Find where the given text appears and provide that cell's center as (x, y) coordinate. 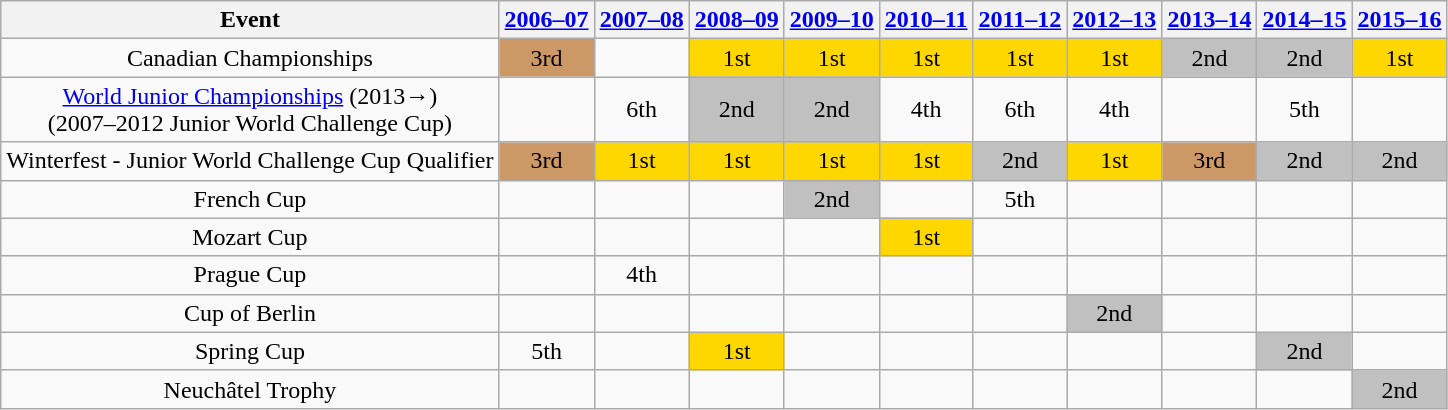
World Junior Championships (2013→)(2007–2012 Junior World Challenge Cup) (250, 110)
Spring Cup (250, 351)
2006–07 (546, 20)
2015–16 (1400, 20)
French Cup (250, 199)
Canadian Championships (250, 58)
2013–14 (1210, 20)
Winterfest - Junior World Challenge Cup Qualifier (250, 161)
2014–15 (1304, 20)
Mozart Cup (250, 237)
Cup of Berlin (250, 313)
Neuchâtel Trophy (250, 389)
2008–09 (736, 20)
2007–08 (642, 20)
2009–10 (832, 20)
2011–12 (1020, 20)
2012–13 (1114, 20)
Prague Cup (250, 275)
2010–11 (926, 20)
Event (250, 20)
